Pinpoint the cell where the given text exists, returning its (x, y) midpoint coordinate. 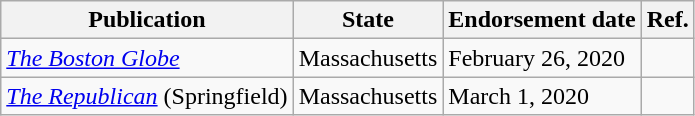
The Boston Globe (147, 58)
The Republican (Springfield) (147, 96)
February 26, 2020 (542, 58)
Ref. (668, 20)
Publication (147, 20)
Endorsement date (542, 20)
State (368, 20)
March 1, 2020 (542, 96)
